Search for the cell housing the specified text and yield its [X, Y] center coordinate. 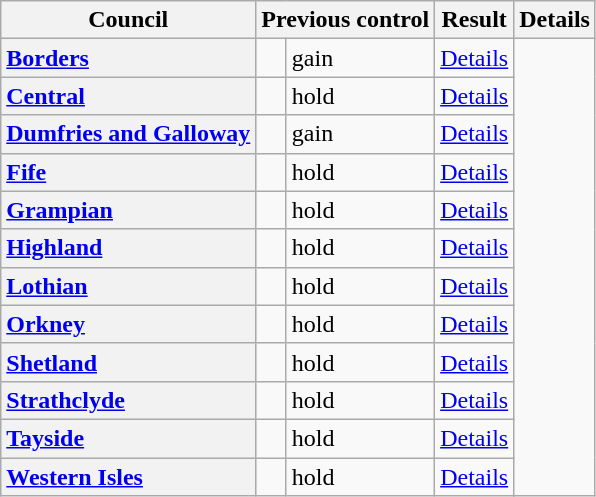
Highland [128, 248]
Central [128, 96]
Council [128, 20]
Result [474, 20]
Dumfries and Galloway [128, 134]
Western Isles [128, 477]
Fife [128, 172]
Grampian [128, 210]
Lothian [128, 286]
Strathclyde [128, 400]
Tayside [128, 438]
Previous control [346, 20]
Borders [128, 58]
Orkney [128, 324]
Shetland [128, 362]
